Locate the cell with the specified text and output its (x, y) center coordinate. 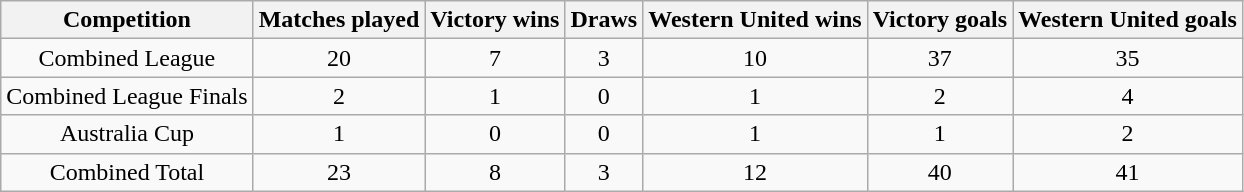
35 (1128, 58)
7 (495, 58)
Victory wins (495, 20)
20 (339, 58)
37 (940, 58)
10 (755, 58)
Australia Cup (127, 134)
41 (1128, 172)
Combined Total (127, 172)
23 (339, 172)
8 (495, 172)
Competition (127, 20)
Combined League (127, 58)
Victory goals (940, 20)
Combined League Finals (127, 96)
Western United wins (755, 20)
Western United goals (1128, 20)
40 (940, 172)
Draws (604, 20)
12 (755, 172)
Matches played (339, 20)
4 (1128, 96)
